From the cell containing the given text, extract its center point as [X, Y] coordinate. 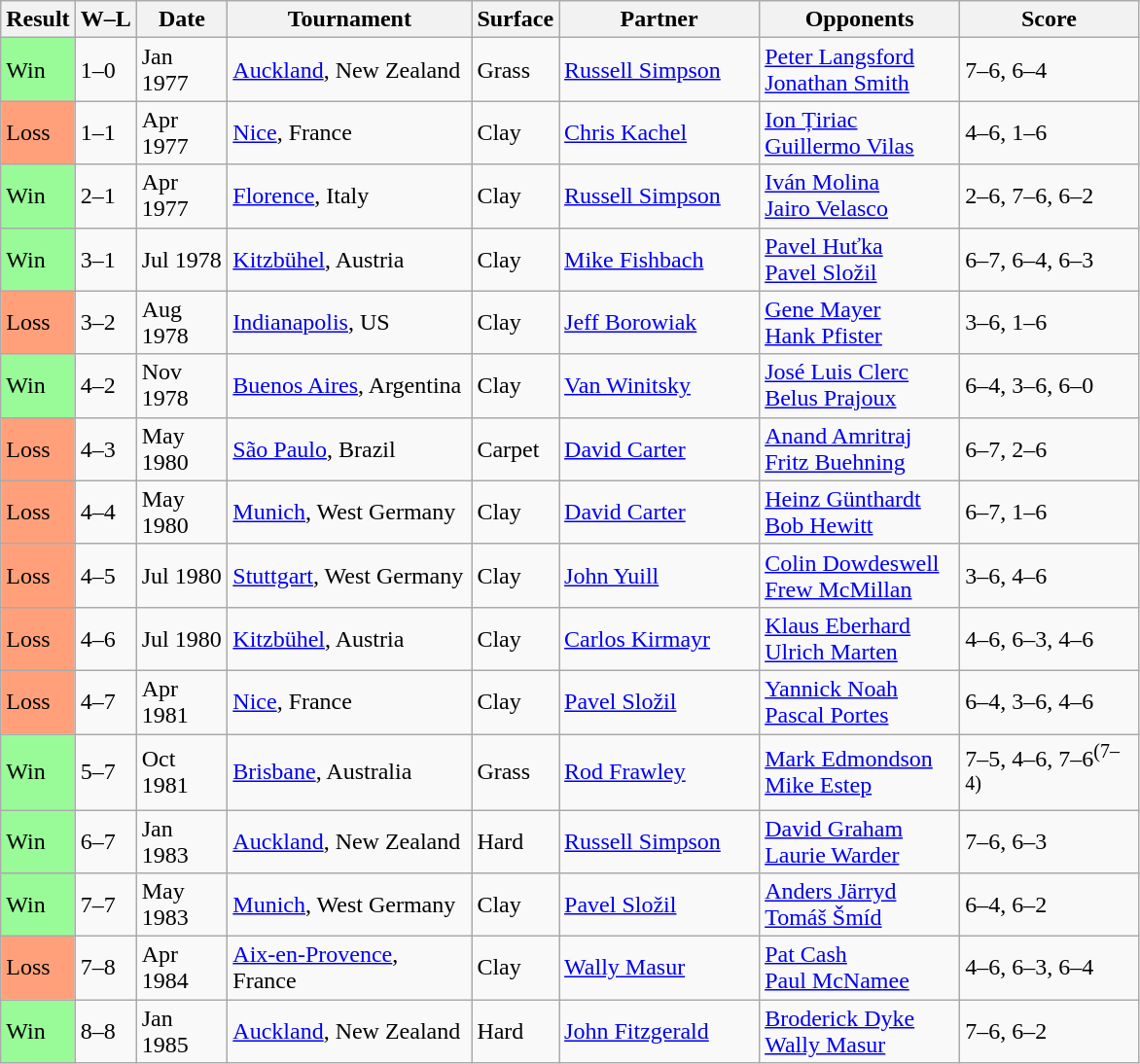
São Paulo, Brazil [350, 449]
Florence, Italy [350, 196]
Broderick Dyke Wally Masur [860, 1031]
Nov 1978 [182, 385]
7–6, 6–4 [1050, 70]
Rod Frawley [659, 771]
Wally Masur [659, 969]
Brisbane, Australia [350, 771]
Jeff Borowiak [659, 323]
3–1 [105, 259]
6–7 [105, 842]
1–0 [105, 70]
Mike Fishbach [659, 259]
8–8 [105, 1031]
2–6, 7–6, 6–2 [1050, 196]
Mark Edmondson Mike Estep [860, 771]
Partner [659, 19]
4–4 [105, 512]
Oct 1981 [182, 771]
5–7 [105, 771]
3–2 [105, 323]
Apr 1981 [182, 702]
Iván Molina Jairo Velasco [860, 196]
Surface [516, 19]
3–6, 1–6 [1050, 323]
6–7, 6–4, 6–3 [1050, 259]
Aix-en-Provence, France [350, 969]
Jan 1983 [182, 842]
4–6, 1–6 [1050, 132]
Jul 1978 [182, 259]
1–1 [105, 132]
7–8 [105, 969]
Carlos Kirmayr [659, 638]
Yannick Noah Pascal Portes [860, 702]
4–5 [105, 576]
4–2 [105, 385]
6–4, 6–2 [1050, 904]
3–6, 4–6 [1050, 576]
Klaus Eberhard Ulrich Marten [860, 638]
Aug 1978 [182, 323]
Opponents [860, 19]
6–4, 3–6, 6–0 [1050, 385]
José Luis Clerc Belus Prajoux [860, 385]
Indianapolis, US [350, 323]
Ion Țiriac Guillermo Vilas [860, 132]
7–7 [105, 904]
Date [182, 19]
Pavel Huťka Pavel Složil [860, 259]
Stuttgart, West Germany [350, 576]
4–6 [105, 638]
Colin Dowdeswell Frew McMillan [860, 576]
Tournament [350, 19]
4–6, 6–3, 6–4 [1050, 969]
Heinz Günthardt Bob Hewitt [860, 512]
4–3 [105, 449]
4–7 [105, 702]
John Yuill [659, 576]
Jan 1985 [182, 1031]
7–6, 6–3 [1050, 842]
Jan 1977 [182, 70]
2–1 [105, 196]
Result [38, 19]
Anand Amritraj Fritz Buehning [860, 449]
7–6, 6–2 [1050, 1031]
Pat Cash Paul McNamee [860, 969]
Van Winitsky [659, 385]
6–4, 3–6, 4–6 [1050, 702]
6–7, 2–6 [1050, 449]
Buenos Aires, Argentina [350, 385]
Peter Langsford Jonathan Smith [860, 70]
Chris Kachel [659, 132]
Anders Järryd Tomáš Šmíd [860, 904]
Apr 1984 [182, 969]
May 1983 [182, 904]
7–5, 4–6, 7–6(7–4) [1050, 771]
Carpet [516, 449]
6–7, 1–6 [1050, 512]
David Graham Laurie Warder [860, 842]
Score [1050, 19]
W–L [105, 19]
John Fitzgerald [659, 1031]
4–6, 6–3, 4–6 [1050, 638]
Gene Mayer Hank Pfister [860, 323]
